Determine the (X, Y) coordinate at the center of the cell enclosing the given text.  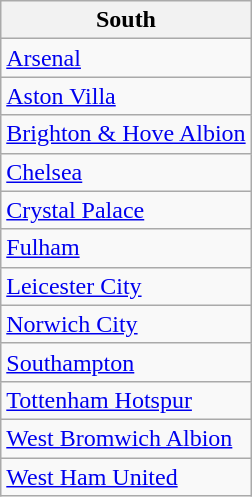
Fulham (126, 248)
Southampton (126, 362)
Tottenham Hotspur (126, 400)
South (126, 20)
Leicester City (126, 286)
West Bromwich Albion (126, 438)
Norwich City (126, 324)
West Ham United (126, 477)
Crystal Palace (126, 210)
Chelsea (126, 172)
Brighton & Hove Albion (126, 134)
Arsenal (126, 58)
Aston Villa (126, 96)
